Search for the cell housing the specified text and yield its (x, y) center coordinate. 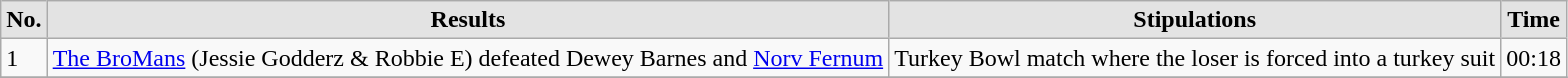
Stipulations (1195, 20)
1 (24, 58)
Results (468, 20)
The BroMans (Jessie Godderz & Robbie E) defeated Dewey Barnes and Norv Fernum (468, 58)
No. (24, 20)
Time (1534, 20)
00:18 (1534, 58)
Turkey Bowl match where the loser is forced into a turkey suit (1195, 58)
